Return the [x, y] coordinate for the center point of the cell that contains the specified text.  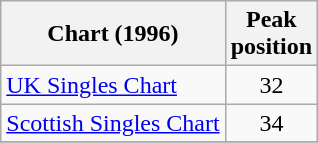
UK Singles Chart [113, 85]
34 [271, 123]
32 [271, 85]
Scottish Singles Chart [113, 123]
Peakposition [271, 34]
Chart (1996) [113, 34]
